Find where the given text appears and provide that cell's center as (X, Y) coordinate. 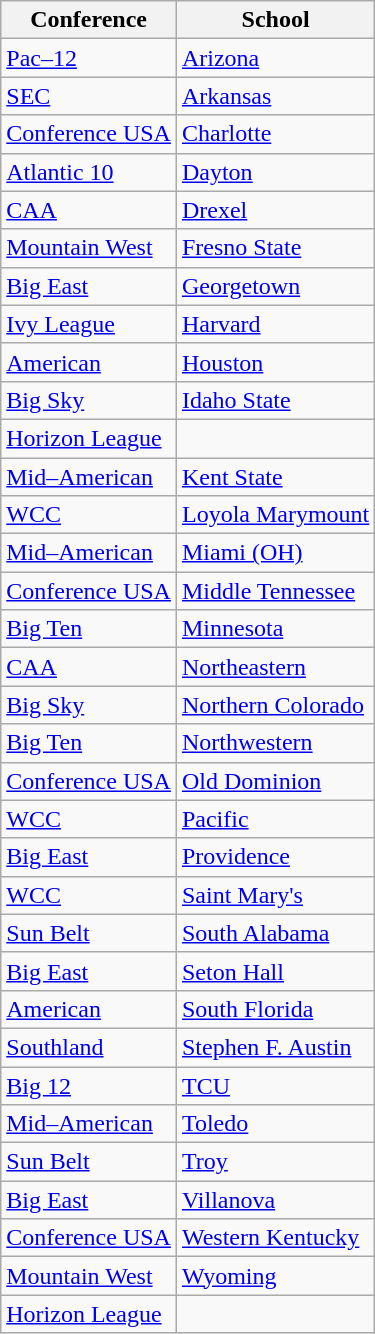
Northeastern (275, 667)
Loyola Marymount (275, 515)
Stephen F. Austin (275, 1047)
Charlotte (275, 134)
SEC (89, 96)
Villanova (275, 1200)
Arizona (275, 58)
Northwestern (275, 743)
Big 12 (89, 1085)
Drexel (275, 210)
Troy (275, 1162)
Toledo (275, 1124)
Dayton (275, 172)
Wyoming (275, 1276)
Providence (275, 857)
Old Dominion (275, 781)
South Alabama (275, 933)
Pacific (275, 819)
Ivy League (89, 324)
Atlantic 10 (89, 172)
Kent State (275, 477)
Georgetown (275, 286)
Seton Hall (275, 971)
School (275, 20)
Southland (89, 1047)
South Florida (275, 1009)
Miami (OH) (275, 553)
Northern Colorado (275, 705)
Western Kentucky (275, 1238)
TCU (275, 1085)
Conference (89, 20)
Saint Mary's (275, 895)
Fresno State (275, 248)
Idaho State (275, 400)
Houston (275, 362)
Harvard (275, 324)
Pac–12 (89, 58)
Arkansas (275, 96)
Middle Tennessee (275, 591)
Minnesota (275, 629)
